For the text-containing cell, return its midpoint in [X, Y] coordinate format. 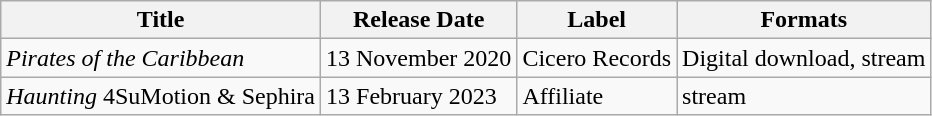
Pirates of the Caribbean [161, 58]
Formats [804, 20]
13 November 2020 [419, 58]
Affiliate [597, 96]
stream [804, 96]
Release Date [419, 20]
13 February 2023 [419, 96]
Cicero Records [597, 58]
Title [161, 20]
Label [597, 20]
Digital download, stream [804, 58]
Haunting 4SuMotion & Sephira [161, 96]
